Locate the cell with the specified text and output its (X, Y) center coordinate. 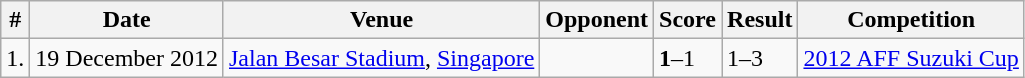
19 December 2012 (127, 58)
1–3 (760, 58)
Competition (911, 20)
1–1 (688, 58)
Venue (381, 20)
Date (127, 20)
2012 AFF Suzuki Cup (911, 58)
Score (688, 20)
# (16, 20)
1. (16, 58)
Jalan Besar Stadium, Singapore (381, 58)
Opponent (597, 20)
Result (760, 20)
